Provide the [X, Y] coordinate of the cell's center where the given text is located.  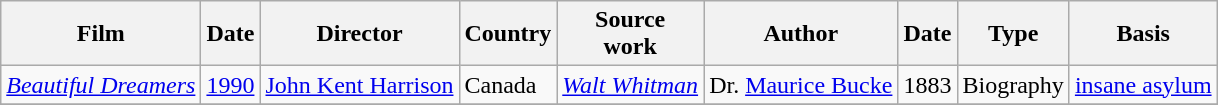
Country [508, 34]
Sourcework [630, 34]
Film [101, 34]
Biography [1013, 85]
1990 [230, 85]
Dr. Maurice Bucke [801, 85]
Beautiful Dreamers [101, 85]
Author [801, 34]
Canada [508, 85]
insane asylum [1143, 85]
Director [360, 34]
Walt Whitman [630, 85]
Basis [1143, 34]
1883 [928, 85]
John Kent Harrison [360, 85]
Type [1013, 34]
